Output the [X, Y] coordinate of the center of the cell containing the given text.  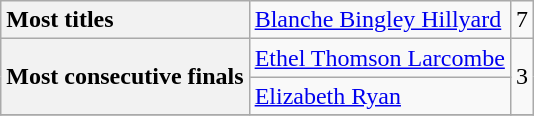
Ethel Thomson Larcombe [380, 58]
Elizabeth Ryan [380, 96]
Blanche Bingley Hillyard [380, 20]
7 [522, 20]
3 [522, 77]
Most consecutive finals [125, 77]
Most titles [125, 20]
